Detect which cell encompasses the target text, then output its (x, y) center coordinate. 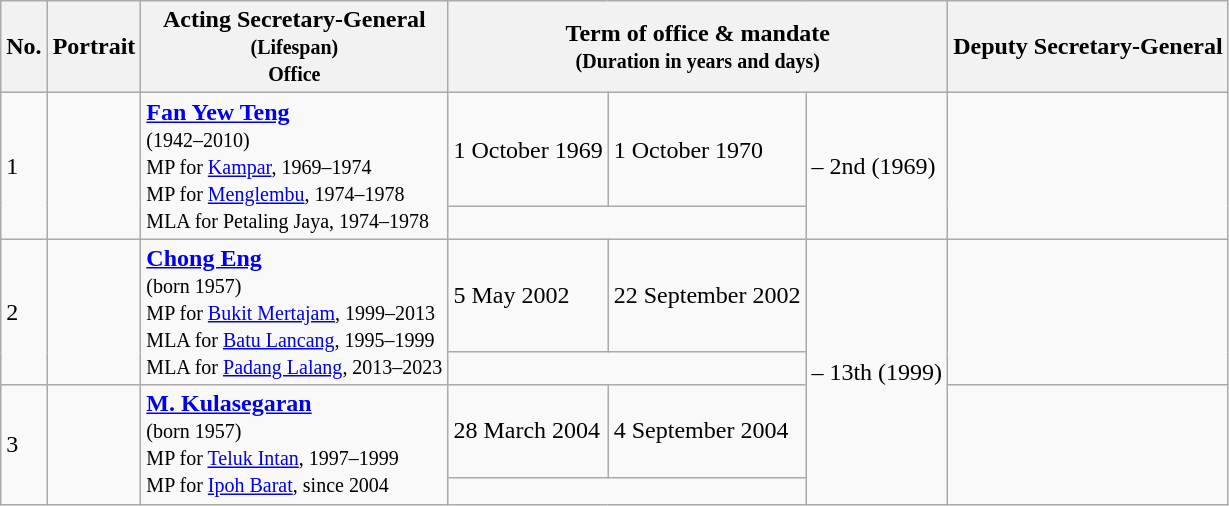
M. Kulasegaran (born 1957) MP for Teluk Intan, 1997–1999 MP for Ipoh Barat, since 2004 (294, 444)
Portrait (94, 47)
Deputy Secretary-General (1088, 47)
4 September 2004 (707, 431)
1 October 1969 (528, 150)
Chong Eng (born 1957) MP for Bukit Mertajam, 1999–2013 MLA for Batu Lancang, 1995–1999 MLA for Padang Lalang, 2013–2023 (294, 312)
1 October 1970 (707, 150)
Acting Secretary-General(Lifespan)Office (294, 47)
Term of office & mandate(Duration in years and days) (698, 47)
3 (24, 444)
Fan Yew Teng (1942–2010) MP for Kampar, 1969–1974 MP for Menglembu, 1974–1978 MLA for Petaling Jaya, 1974–1978 (294, 166)
1 (24, 166)
– 2nd (1969) (877, 166)
28 March 2004 (528, 431)
5 May 2002 (528, 296)
22 September 2002 (707, 296)
No. (24, 47)
– 13th (1999) (877, 372)
2 (24, 312)
